Provide the [x, y] coordinate of the cell's center where the given text is located.  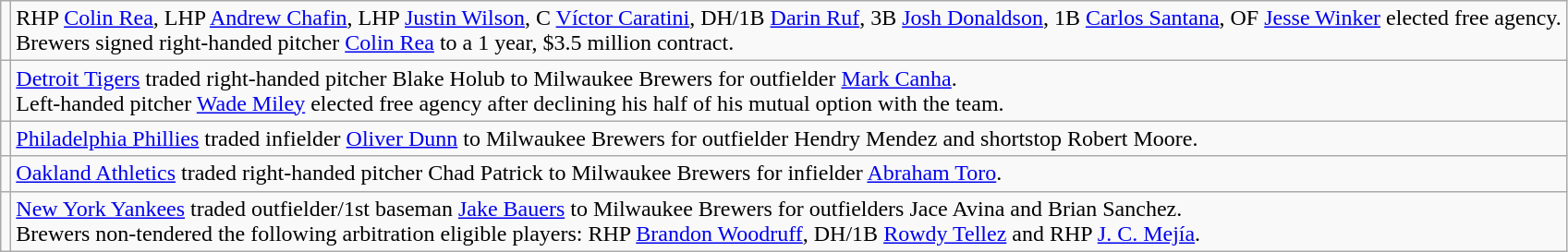
Oakland Athletics traded right-handed pitcher Chad Patrick to Milwaukee Brewers for infielder Abraham Toro. [789, 174]
Philadelphia Phillies traded infielder Oliver Dunn to Milwaukee Brewers for outfielder Hendry Mendez and shortstop Robert Moore. [789, 138]
